Identify which cell holds the provided text, then report its (X, Y) central coordinate. 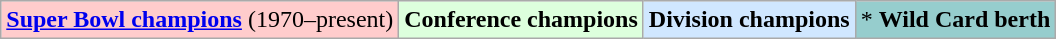
Conference champions (522, 20)
Division champions (749, 20)
* Wild Card berth (956, 20)
Super Bowl champions (1970–present) (200, 20)
